Pinpoint the cell where the given text exists, returning its (x, y) midpoint coordinate. 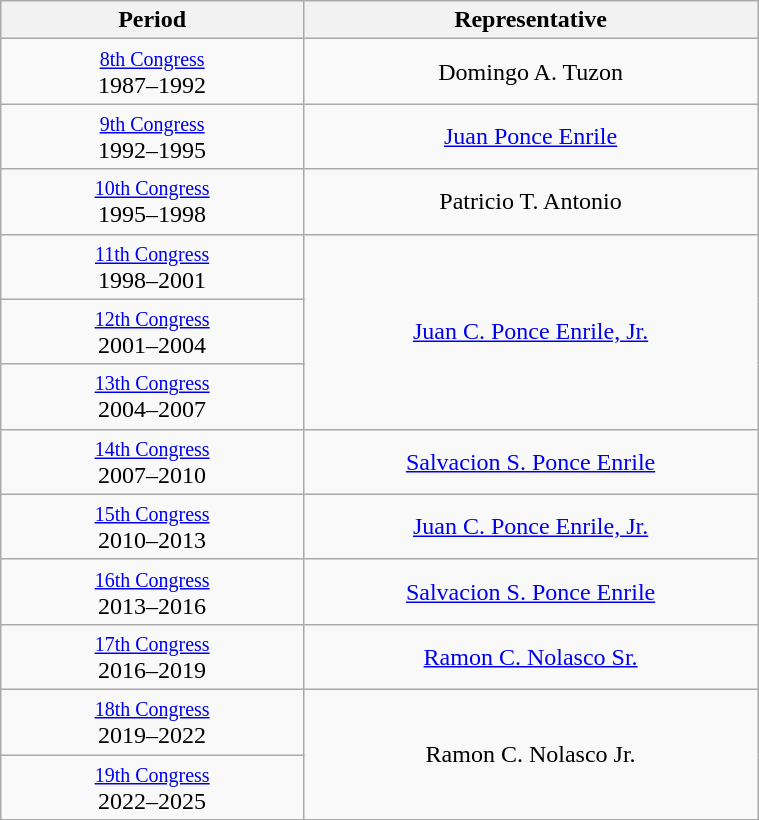
13th Congress2004–2007 (152, 396)
19th Congress2022–2025 (152, 786)
Patricio T. Antonio (530, 202)
18th Congress2019–2022 (152, 722)
14th Congress2007–2010 (152, 462)
8th Congress1987–1992 (152, 72)
15th Congress2010–2013 (152, 526)
Period (152, 20)
Representative (530, 20)
12th Congress2001–2004 (152, 332)
10th Congress1995–1998 (152, 202)
Ramon C. Nolasco Sr. (530, 656)
9th Congress1992–1995 (152, 136)
Domingo A. Tuzon (530, 72)
11th Congress1998–2001 (152, 266)
Juan Ponce Enrile (530, 136)
Ramon C. Nolasco Jr. (530, 754)
16th Congress2013–2016 (152, 592)
17th Congress2016–2019 (152, 656)
